Scan for the cell matching the given text and deliver its [x, y] coordinate at center. 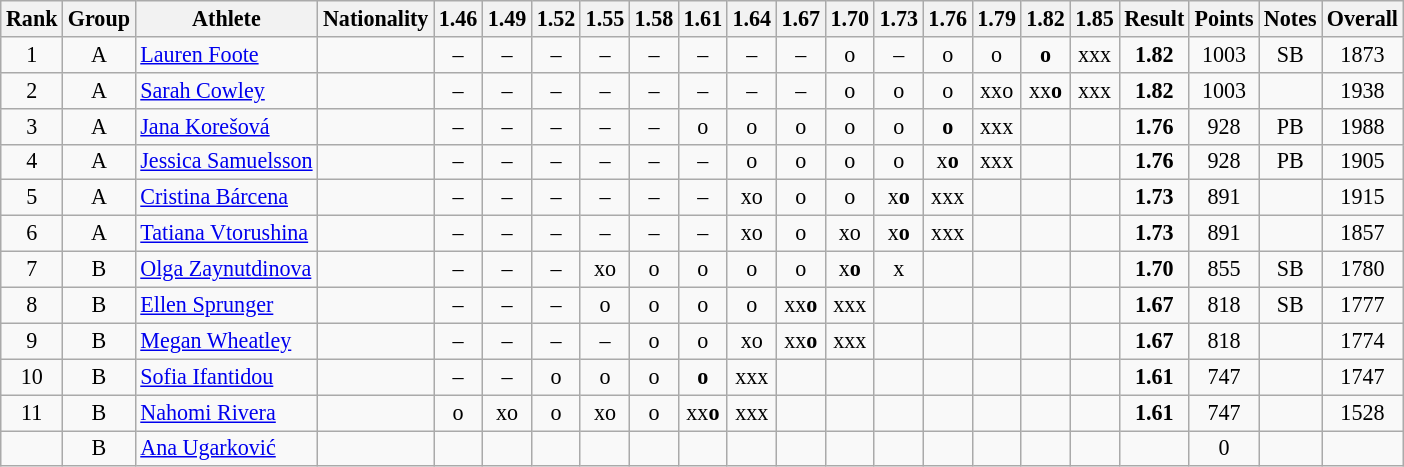
Tatiana Vtorushina [226, 233]
1.46 [458, 18]
7 [32, 269]
1.58 [654, 18]
1.55 [604, 18]
Group [99, 18]
Nahomi Rivera [226, 412]
3 [32, 126]
9 [32, 341]
1528 [1362, 412]
Result [1154, 18]
Jana Korešová [226, 126]
1.52 [556, 18]
855 [1224, 269]
Cristina Bárcena [226, 198]
Ana Ugarković [226, 448]
5 [32, 198]
0 [1224, 448]
Sarah Cowley [226, 90]
8 [32, 305]
1.85 [1094, 18]
Notes [1290, 18]
1873 [1362, 54]
Lauren Foote [226, 54]
1747 [1362, 377]
1777 [1362, 305]
Nationality [376, 18]
1780 [1362, 269]
4 [32, 162]
11 [32, 412]
1.79 [996, 18]
1857 [1362, 233]
10 [32, 377]
1988 [1362, 126]
1.49 [508, 18]
6 [32, 233]
1774 [1362, 341]
2 [32, 90]
1905 [1362, 162]
Sofia Ifantidou [226, 377]
Points [1224, 18]
Ellen Sprunger [226, 305]
Jessica Samuelsson [226, 162]
1 [32, 54]
1.64 [752, 18]
Olga Zaynutdinova [226, 269]
1938 [1362, 90]
Overall [1362, 18]
Megan Wheatley [226, 341]
Athlete [226, 18]
1915 [1362, 198]
Rank [32, 18]
x [898, 269]
